Extract the [X, Y] coordinate from the center of the cell holding the provided text.  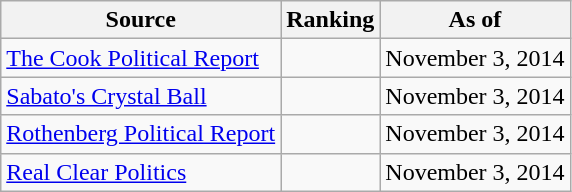
The Cook Political Report [141, 58]
Source [141, 20]
Ranking [330, 20]
Rothenberg Political Report [141, 134]
As of [475, 20]
Sabato's Crystal Ball [141, 96]
Real Clear Politics [141, 172]
